For the text-containing cell, return its midpoint in (x, y) coordinate format. 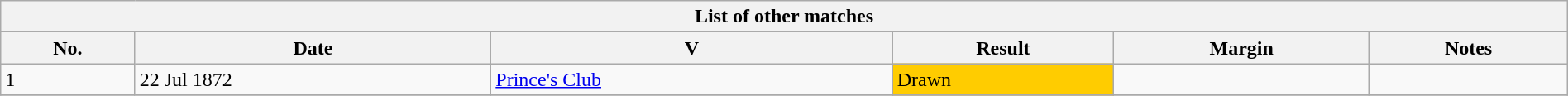
V (691, 48)
Result (1002, 48)
Prince's Club (691, 79)
List of other matches (784, 17)
Margin (1242, 48)
1 (68, 79)
Drawn (1002, 79)
Date (313, 48)
No. (68, 48)
Notes (1469, 48)
22 Jul 1872 (313, 79)
